Output the (x, y) coordinate of the center of the cell containing the given text.  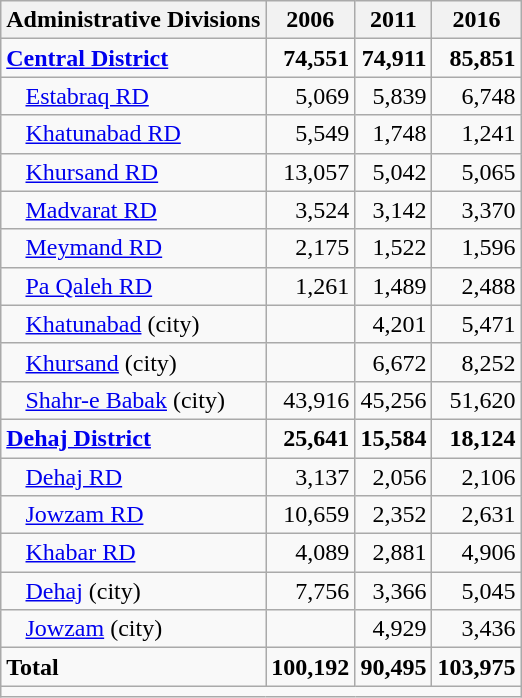
2,106 (476, 477)
2011 (394, 20)
1,261 (310, 286)
45,256 (394, 400)
Jowzam RD (134, 515)
1,748 (394, 134)
4,929 (394, 629)
2,352 (394, 515)
Meymand RD (134, 248)
5,065 (476, 172)
2,631 (476, 515)
85,851 (476, 58)
Dehaj (city) (134, 591)
4,089 (310, 553)
5,839 (394, 96)
13,057 (310, 172)
3,137 (310, 477)
5,549 (310, 134)
5,045 (476, 591)
51,620 (476, 400)
2,488 (476, 286)
Dehaj District (134, 438)
3,370 (476, 210)
Central District (134, 58)
10,659 (310, 515)
2016 (476, 20)
Dehaj RD (134, 477)
Khatunabad RD (134, 134)
Estabraq RD (134, 96)
Pa Qaleh RD (134, 286)
25,641 (310, 438)
Total (134, 667)
5,069 (310, 96)
1,596 (476, 248)
2,056 (394, 477)
5,042 (394, 172)
74,911 (394, 58)
100,192 (310, 667)
Khursand (city) (134, 362)
4,201 (394, 324)
8,252 (476, 362)
5,471 (476, 324)
18,124 (476, 438)
Administrative Divisions (134, 20)
90,495 (394, 667)
74,551 (310, 58)
6,672 (394, 362)
3,436 (476, 629)
1,522 (394, 248)
2,175 (310, 248)
Shahr-e Babak (city) (134, 400)
4,906 (476, 553)
2006 (310, 20)
Jowzam (city) (134, 629)
15,584 (394, 438)
1,489 (394, 286)
43,916 (310, 400)
103,975 (476, 667)
3,366 (394, 591)
1,241 (476, 134)
Khatunabad (city) (134, 324)
6,748 (476, 96)
Madvarat RD (134, 210)
3,142 (394, 210)
7,756 (310, 591)
2,881 (394, 553)
3,524 (310, 210)
Khabar RD (134, 553)
Khursand RD (134, 172)
